Output the (X, Y) coordinate of the center of the cell containing the given text.  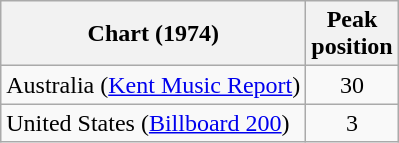
30 (352, 85)
Peakposition (352, 34)
United States (Billboard 200) (154, 123)
Chart (1974) (154, 34)
Australia (Kent Music Report) (154, 85)
3 (352, 123)
